Capture the cell that displays the provided text and extract its [x, y] central coordinate. 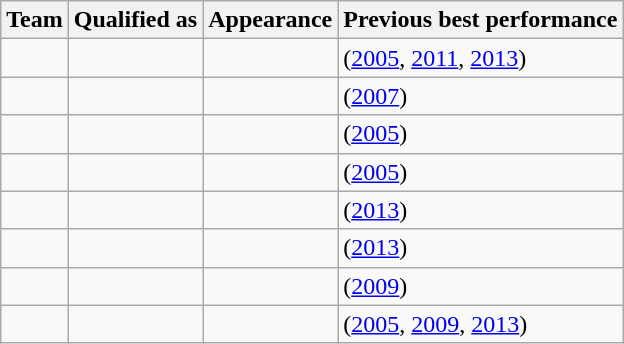
Team [35, 20]
(2007) [480, 96]
(2005, 2009, 2013) [480, 324]
(2009) [480, 286]
Appearance [270, 20]
Qualified as [135, 20]
Previous best performance [480, 20]
(2005, 2011, 2013) [480, 58]
